Return the (x, y) coordinate for the center point of the cell that contains the specified text.  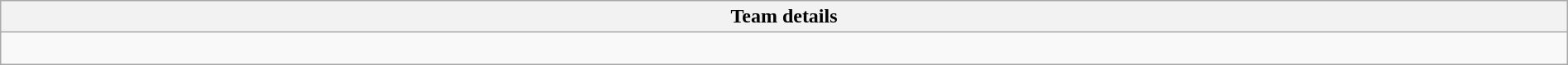
Team details (784, 17)
